Provide the (x, y) coordinate of the cell's center where the given text is located.  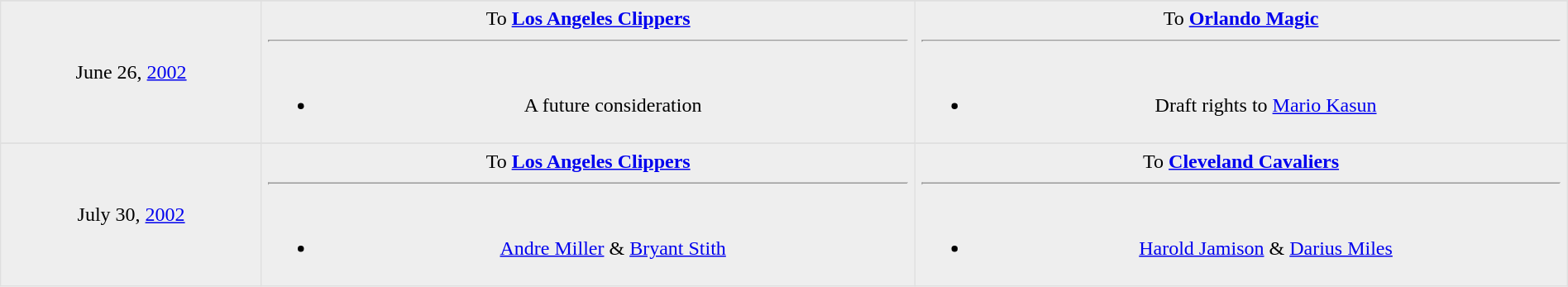
To Los Angeles ClippersA future consideration (587, 72)
To Cleveland CavaliersHarold Jamison & Darius Miles (1241, 214)
July 30, 2002 (131, 214)
June 26, 2002 (131, 72)
To Los Angeles ClippersAndre Miller & Bryant Stith (587, 214)
To Orlando MagicDraft rights to Mario Kasun (1241, 72)
